Provide the [X, Y] coordinate of the cell's center where the given text is located.  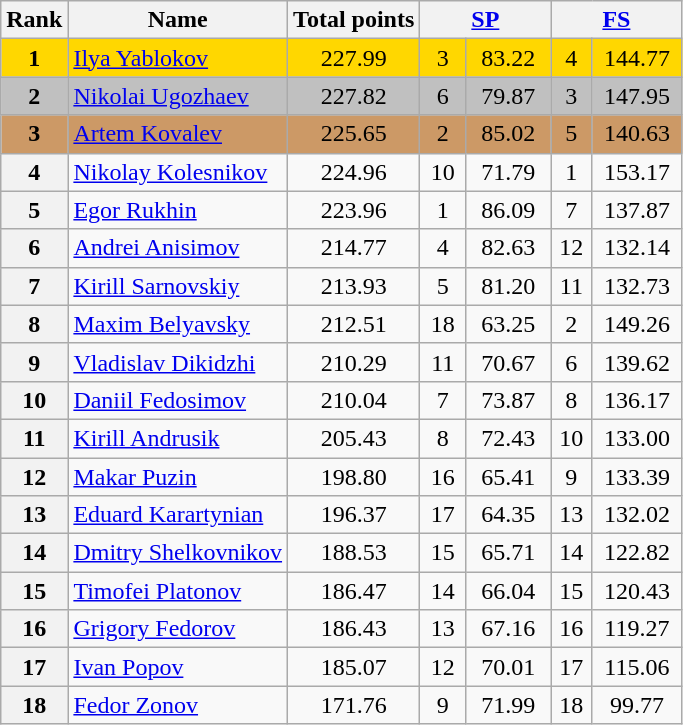
71.79 [508, 172]
65.71 [508, 553]
186.43 [354, 629]
147.95 [637, 96]
210.04 [354, 400]
67.16 [508, 629]
Eduard Karartynian [178, 515]
Grigory Fedorov [178, 629]
122.82 [637, 553]
133.39 [637, 477]
Nikolay Kolesnikov [178, 172]
132.02 [637, 515]
Ivan Popov [178, 667]
85.02 [508, 134]
210.29 [354, 362]
120.43 [637, 591]
70.01 [508, 667]
223.96 [354, 210]
137.87 [637, 210]
Fedor Zonov [178, 705]
83.22 [508, 58]
Maxim Belyavsky [178, 324]
Andrei Anisimov [178, 248]
133.00 [637, 438]
Nikolai Ugozhaev [178, 96]
196.37 [354, 515]
79.87 [508, 96]
73.87 [508, 400]
188.53 [354, 553]
64.35 [508, 515]
132.14 [637, 248]
144.77 [637, 58]
171.76 [354, 705]
Total points [354, 20]
227.82 [354, 96]
153.17 [637, 172]
136.17 [637, 400]
81.20 [508, 286]
Artem Kovalev [178, 134]
227.99 [354, 58]
SP [486, 20]
224.96 [354, 172]
Kirill Sarnovskiy [178, 286]
99.77 [637, 705]
Name [178, 20]
Vladislav Dikidzhi [178, 362]
225.65 [354, 134]
86.09 [508, 210]
Kirill Andrusik [178, 438]
139.62 [637, 362]
119.27 [637, 629]
Egor Rukhin [178, 210]
Rank [34, 20]
212.51 [354, 324]
65.41 [508, 477]
149.26 [637, 324]
198.80 [354, 477]
66.04 [508, 591]
63.25 [508, 324]
Makar Puzin [178, 477]
214.77 [354, 248]
Ilya Yablokov [178, 58]
140.63 [637, 134]
185.07 [354, 667]
70.67 [508, 362]
82.63 [508, 248]
72.43 [508, 438]
Dmitry Shelkovnikov [178, 553]
213.93 [354, 286]
71.99 [508, 705]
186.47 [354, 591]
FS [616, 20]
132.73 [637, 286]
Daniil Fedosimov [178, 400]
Timofei Platonov [178, 591]
115.06 [637, 667]
205.43 [354, 438]
